Find where the given text appears and provide that cell's center as (X, Y) coordinate. 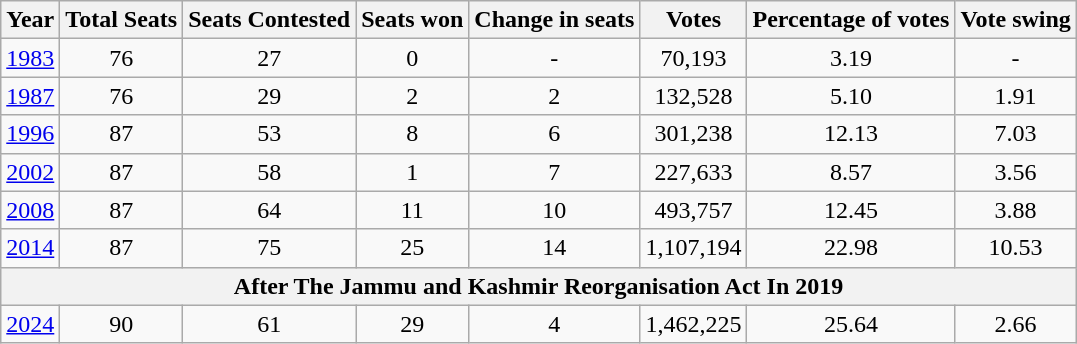
2014 (30, 248)
10.53 (1016, 248)
2.66 (1016, 324)
3.56 (1016, 172)
Change in seats (554, 20)
301,238 (694, 134)
64 (270, 210)
Percentage of votes (851, 20)
11 (412, 210)
Vote swing (1016, 20)
Votes (694, 20)
1,462,225 (694, 324)
3.88 (1016, 210)
493,757 (694, 210)
5.10 (851, 96)
12.13 (851, 134)
1,107,194 (694, 248)
12.45 (851, 210)
7 (554, 172)
58 (270, 172)
53 (270, 134)
25.64 (851, 324)
2008 (30, 210)
Total Seats (122, 20)
14 (554, 248)
8 (412, 134)
22.98 (851, 248)
7.03 (1016, 134)
8.57 (851, 172)
1 (412, 172)
Seats won (412, 20)
25 (412, 248)
4 (554, 324)
61 (270, 324)
6 (554, 134)
0 (412, 58)
27 (270, 58)
1983 (30, 58)
After The Jammu and Kashmir Reorganisation Act In 2019 (539, 286)
75 (270, 248)
132,528 (694, 96)
90 (122, 324)
1996 (30, 134)
1987 (30, 96)
227,633 (694, 172)
3.19 (851, 58)
2002 (30, 172)
1.91 (1016, 96)
Seats Contested (270, 20)
70,193 (694, 58)
10 (554, 210)
Year (30, 20)
2024 (30, 324)
